Output the [X, Y] coordinate of the center of the cell containing the given text.  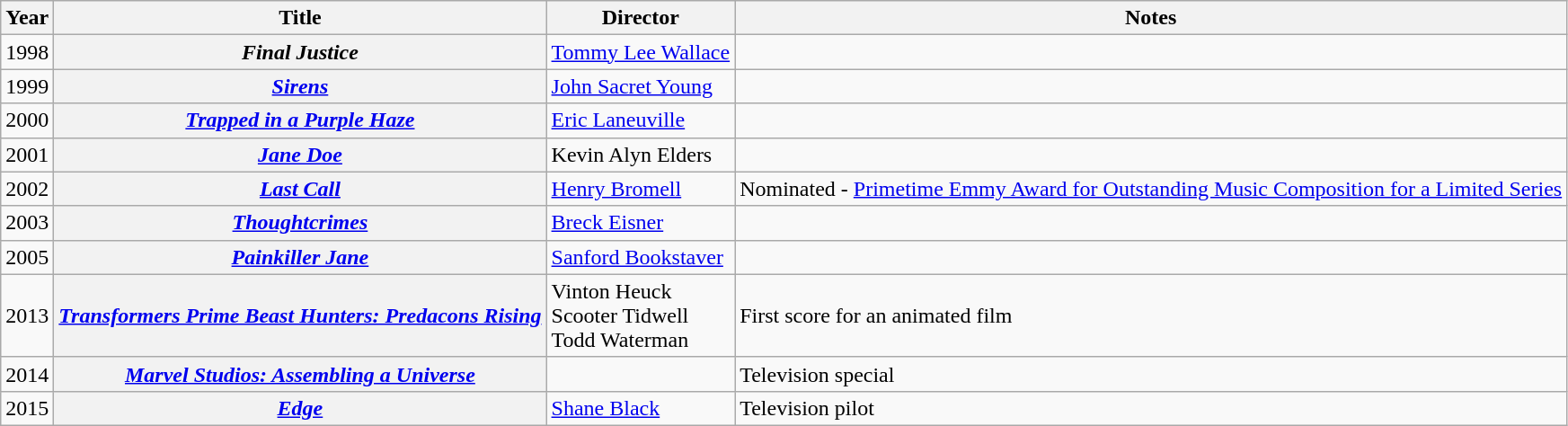
Breck Eisner [641, 223]
Director [641, 18]
2015 [27, 408]
John Sacret Young [641, 86]
2005 [27, 257]
Last Call [300, 189]
Television pilot [1151, 408]
Marvel Studios: Assembling a Universe [300, 374]
Vinton HeuckScooter TidwellTodd Waterman [641, 315]
1998 [27, 52]
2001 [27, 155]
Edge [300, 408]
2003 [27, 223]
Henry Bromell [641, 189]
2002 [27, 189]
2013 [27, 315]
Jane Doe [300, 155]
Trapped in a Purple Haze [300, 120]
Shane Black [641, 408]
Sanford Bookstaver [641, 257]
Thoughtcrimes [300, 223]
Transformers Prime Beast Hunters: Predacons Rising [300, 315]
Painkiller Jane [300, 257]
First score for an animated film [1151, 315]
Notes [1151, 18]
2014 [27, 374]
Title [300, 18]
Tommy Lee Wallace [641, 52]
Kevin Alyn Elders [641, 155]
Nominated - Primetime Emmy Award for Outstanding Music Composition for a Limited Series [1151, 189]
Sirens [300, 86]
Year [27, 18]
1999 [27, 86]
Final Justice [300, 52]
Eric Laneuville [641, 120]
Television special [1151, 374]
2000 [27, 120]
